Locate the cell with the specified text and output its [X, Y] center coordinate. 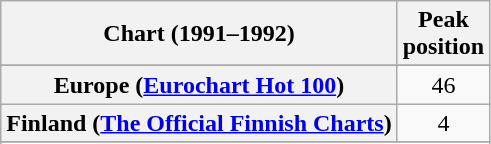
Chart (1991–1992) [199, 34]
Finland (The Official Finnish Charts) [199, 123]
Europe (Eurochart Hot 100) [199, 85]
46 [443, 85]
Peakposition [443, 34]
4 [443, 123]
